Return the (x, y) coordinate for the center point of the cell that contains the specified text.  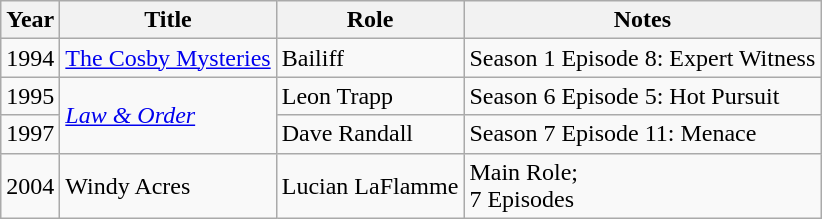
Notes (642, 20)
2004 (30, 186)
Season 1 Episode 8: Expert Witness (642, 58)
Main Role;7 Episodes (642, 186)
1994 (30, 58)
Year (30, 20)
Title (168, 20)
1997 (30, 134)
Lucian LaFlamme (370, 186)
Windy Acres (168, 186)
Season 6 Episode 5: Hot Pursuit (642, 96)
Role (370, 20)
The Cosby Mysteries (168, 58)
Law & Order (168, 115)
Season 7 Episode 11: Menace (642, 134)
Leon Trapp (370, 96)
1995 (30, 96)
Bailiff (370, 58)
Dave Randall (370, 134)
